Locate the cell with the specified text and output its (X, Y) center coordinate. 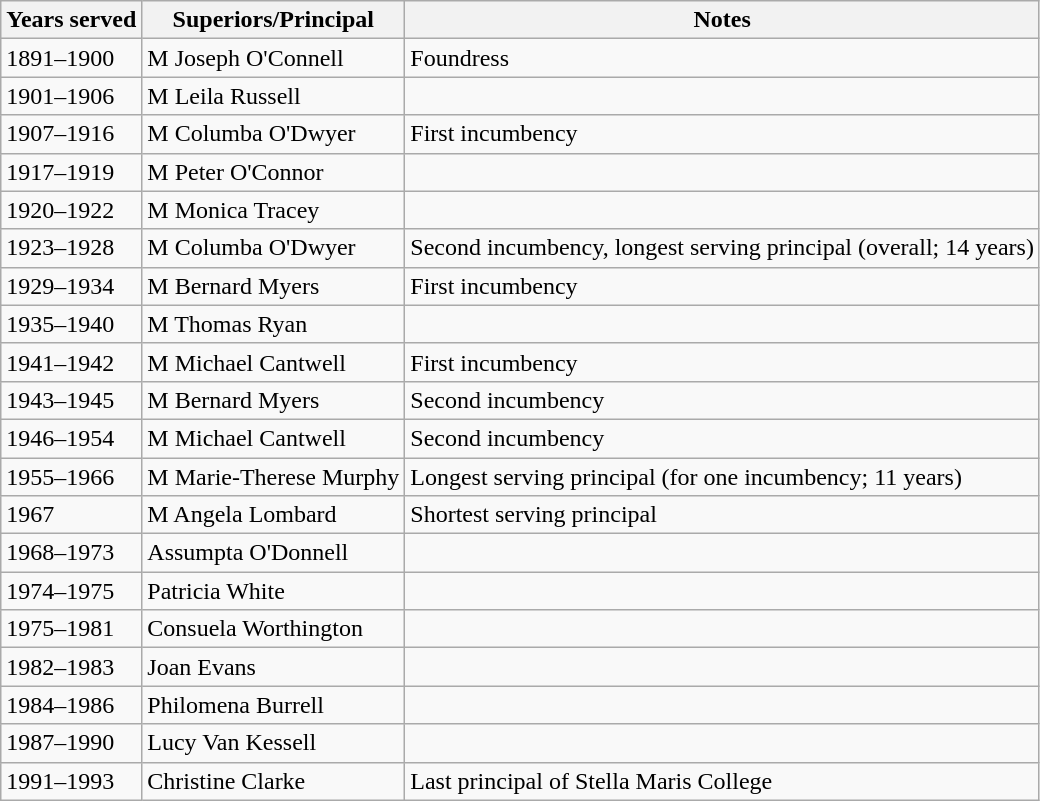
1943–1945 (72, 400)
Christine Clarke (274, 781)
Last principal of Stella Maris College (722, 781)
M Angela Lombard (274, 515)
1907–1916 (72, 134)
M Joseph O'Connell (274, 58)
1891–1900 (72, 58)
Joan Evans (274, 667)
Superiors/Principal (274, 20)
Shortest serving principal (722, 515)
1955–1966 (72, 477)
1923–1928 (72, 248)
Notes (722, 20)
Foundress (722, 58)
Lucy Van Kessell (274, 743)
1917–1919 (72, 172)
M Thomas Ryan (274, 324)
Years served (72, 20)
1975–1981 (72, 629)
1941–1942 (72, 362)
1974–1975 (72, 591)
Assumpta O'Donnell (274, 553)
1984–1986 (72, 705)
Consuela Worthington (274, 629)
Longest serving principal (for one incumbency; 11 years) (722, 477)
1991–1993 (72, 781)
M Marie-Therese Murphy (274, 477)
Philomena Burrell (274, 705)
1901–1906 (72, 96)
1967 (72, 515)
1946–1954 (72, 438)
1987–1990 (72, 743)
M Monica Tracey (274, 210)
1935–1940 (72, 324)
Second incumbency, longest serving principal (overall; 14 years) (722, 248)
1920–1922 (72, 210)
1982–1983 (72, 667)
M Leila Russell (274, 96)
1968–1973 (72, 553)
Patricia White (274, 591)
1929–1934 (72, 286)
M Peter O'Connor (274, 172)
